Return the [x, y] coordinate for the center point of the cell that contains the specified text.  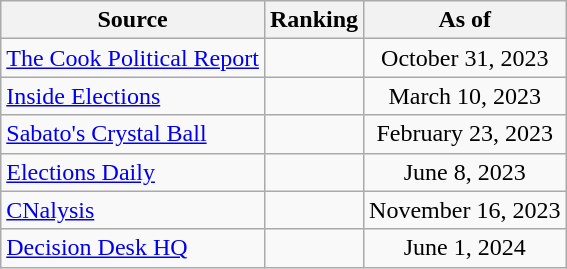
October 31, 2023 [465, 58]
November 16, 2023 [465, 210]
June 1, 2024 [465, 248]
Ranking [314, 20]
Elections Daily [133, 172]
Inside Elections [133, 96]
As of [465, 20]
Source [133, 20]
Decision Desk HQ [133, 248]
February 23, 2023 [465, 134]
CNalysis [133, 210]
June 8, 2023 [465, 172]
March 10, 2023 [465, 96]
Sabato's Crystal Ball [133, 134]
The Cook Political Report [133, 58]
